Detect which cell encompasses the target text, then output its [X, Y] center coordinate. 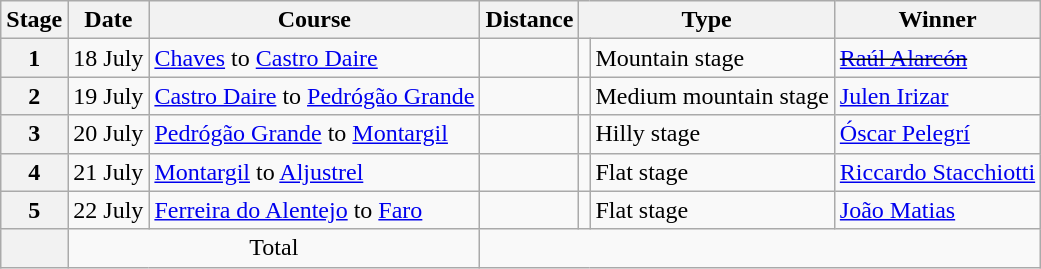
5 [34, 210]
Stage [34, 20]
Riccardo Stacchiotti [937, 172]
Winner [937, 20]
Mountain stage [712, 58]
João Matias [937, 210]
Chaves to Castro Daire [314, 58]
Ferreira do Alentejo to Faro [314, 210]
Pedrógão Grande to Montargil [314, 134]
Medium mountain stage [712, 96]
21 July [108, 172]
18 July [108, 58]
Hilly stage [712, 134]
Distance [530, 20]
Julen Irizar [937, 96]
1 [34, 58]
Raúl Alarcón [937, 58]
Total [274, 248]
4 [34, 172]
22 July [108, 210]
Castro Daire to Pedrógão Grande [314, 96]
Date [108, 20]
Course [314, 20]
2 [34, 96]
Type [706, 20]
Montargil to Aljustrel [314, 172]
20 July [108, 134]
Óscar Pelegrí [937, 134]
19 July [108, 96]
3 [34, 134]
